For the text-containing cell, return its midpoint in [x, y] coordinate format. 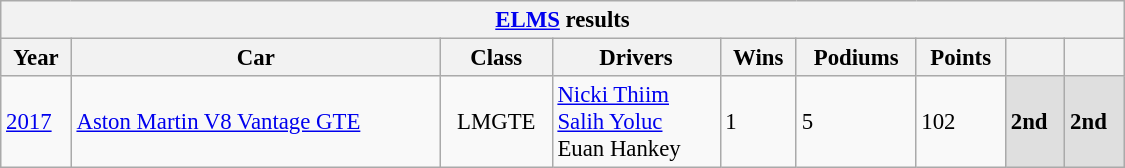
2017 [36, 122]
Car [256, 58]
Class [496, 58]
1 [758, 122]
Points [960, 58]
Drivers [636, 58]
5 [856, 122]
Wins [758, 58]
102 [960, 122]
ELMS results [563, 20]
Aston Martin V8 Vantage GTE [256, 122]
Year [36, 58]
Nicki Thiim Salih Yoluc Euan Hankey [636, 122]
Podiums [856, 58]
LMGTE [496, 122]
